For the text-containing cell, return its midpoint in (x, y) coordinate format. 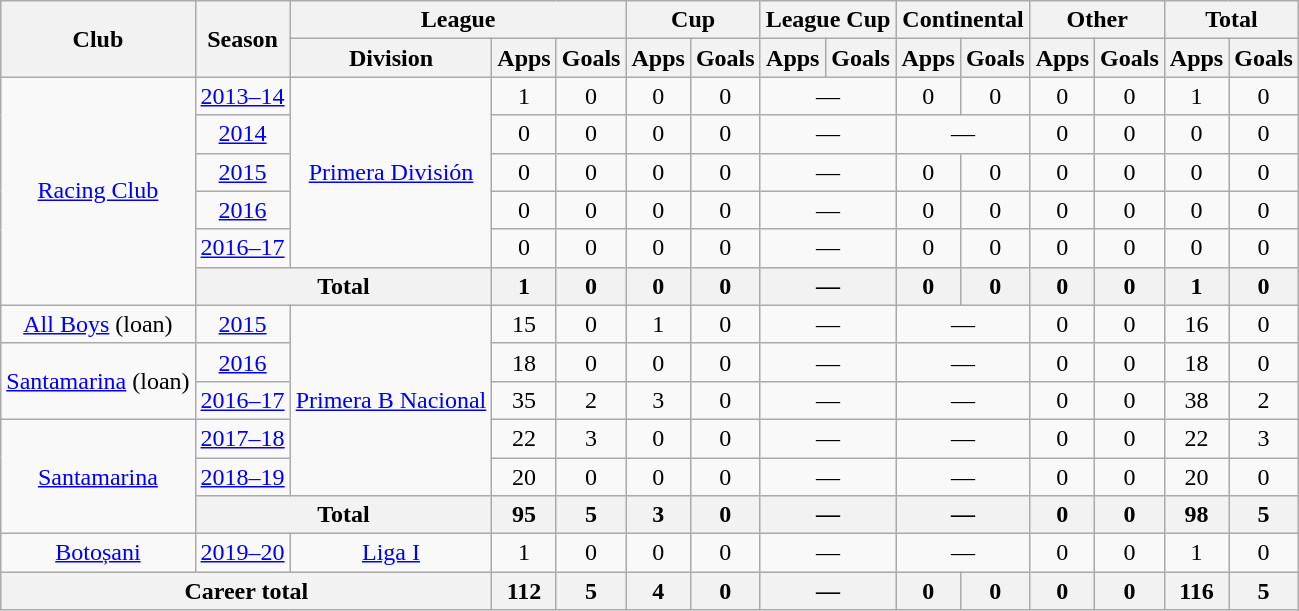
2017–18 (242, 438)
Career total (246, 591)
Club (98, 39)
38 (1196, 400)
15 (524, 324)
Continental (963, 20)
35 (524, 400)
2018–19 (242, 477)
Liga I (391, 553)
Primera División (391, 172)
Racing Club (98, 191)
Division (391, 58)
Santamarina (loan) (98, 381)
2014 (242, 134)
Other (1097, 20)
Primera B Nacional (391, 400)
116 (1196, 591)
95 (524, 515)
16 (1196, 324)
112 (524, 591)
Season (242, 39)
2013–14 (242, 96)
Botoșani (98, 553)
98 (1196, 515)
Cup (693, 20)
2019–20 (242, 553)
League Cup (828, 20)
League (458, 20)
Santamarina (98, 476)
4 (658, 591)
All Boys (loan) (98, 324)
